From the cell containing the given text, extract its center point as (x, y) coordinate. 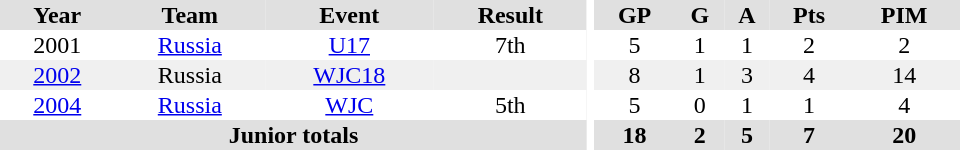
U17 (349, 45)
2002 (58, 75)
Junior totals (294, 135)
Pts (810, 15)
WJC18 (349, 75)
2001 (58, 45)
7th (511, 45)
20 (904, 135)
0 (700, 105)
GP (635, 15)
G (700, 15)
3 (747, 75)
18 (635, 135)
Year (58, 15)
8 (635, 75)
2004 (58, 105)
Team (190, 15)
Result (511, 15)
PIM (904, 15)
WJC (349, 105)
5th (511, 105)
7 (810, 135)
Event (349, 15)
14 (904, 75)
A (747, 15)
